Locate the cell with the specified text and output its [x, y] center coordinate. 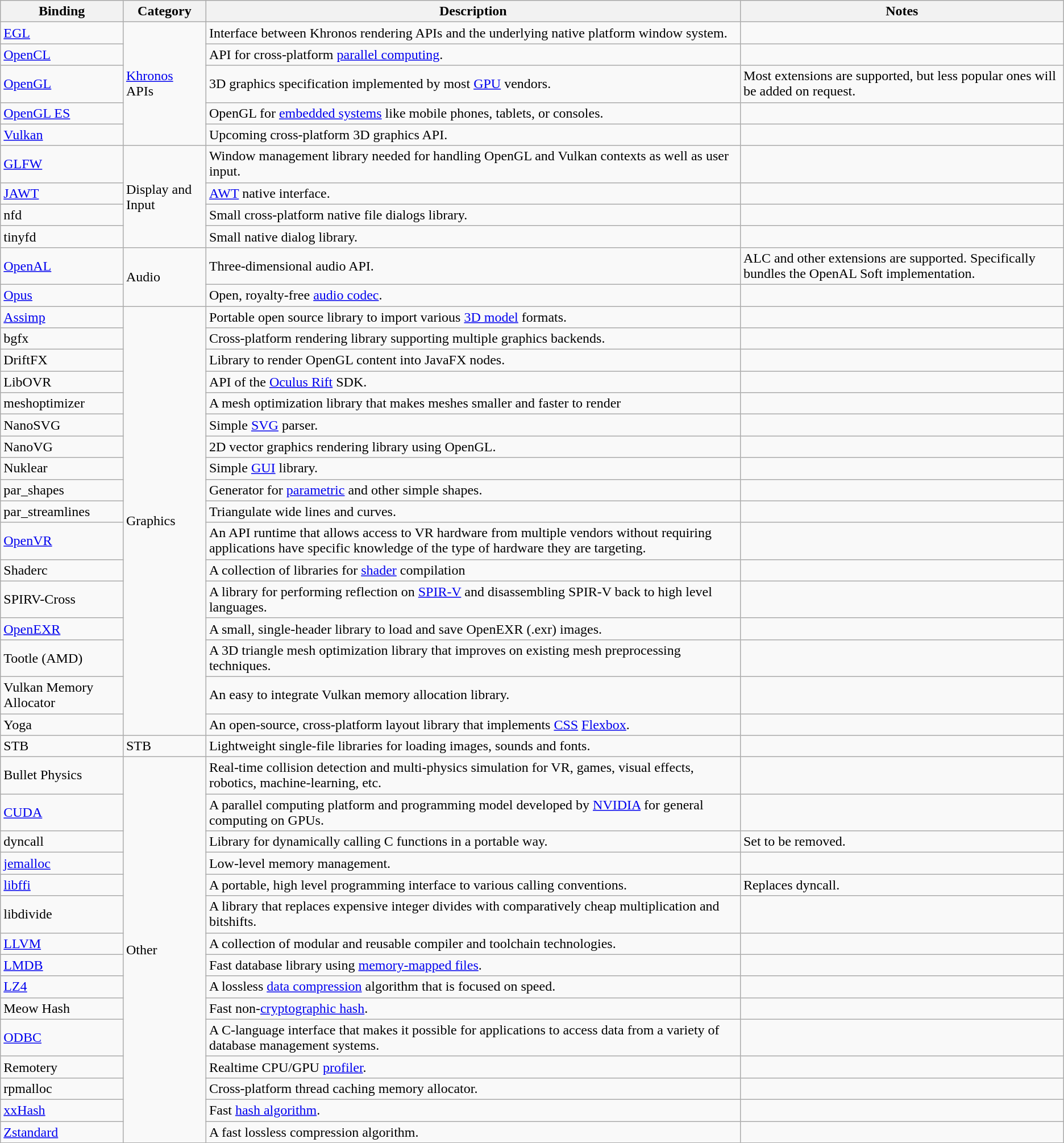
tinyfd [62, 236]
An open-source, cross-platform layout library that implements CSS Flexbox. [473, 725]
OpenGL ES [62, 113]
A collection of modular and reusable compiler and toolchain technologies. [473, 944]
LLVM [62, 944]
par_streamlines [62, 512]
xxHash [62, 1110]
API for cross-platform parallel computing. [473, 55]
LMDB [62, 965]
Display and Input [164, 197]
API of the Oculus Rift SDK. [473, 382]
GLFW [62, 164]
3D graphics specification implemented by most GPU vendors. [473, 84]
OpenEXR [62, 629]
Other [164, 950]
Open, royalty-free audio codec. [473, 295]
Triangulate wide lines and curves. [473, 512]
Library to render OpenGL content into JavaFX nodes. [473, 360]
Three-dimensional audio API. [473, 266]
Small cross-platform native file dialogs library. [473, 215]
LZ4 [62, 987]
Assimp [62, 317]
Fast non-cryptographic hash. [473, 1008]
nfd [62, 215]
Interface between Khronos rendering APIs and the underlying native platform window system. [473, 33]
Lightweight single-file libraries for loading images, sounds and fonts. [473, 746]
dyncall [62, 842]
jemalloc [62, 863]
Set to be removed. [901, 842]
Audio [164, 276]
Simple SVG parser. [473, 425]
ODBC [62, 1038]
libdivide [62, 914]
Window management library needed for handling OpenGL and Vulkan contexts as well as user input. [473, 164]
Nuklear [62, 468]
Notes [901, 11]
Library for dynamically calling C functions in a portable way. [473, 842]
Fast database library using memory-mapped files. [473, 965]
EGL [62, 33]
Vulkan [62, 135]
CUDA [62, 813]
Category [164, 11]
A fast lossless compression algorithm. [473, 1132]
Simple GUI library. [473, 468]
Cross-platform rendering library supporting multiple graphics backends. [473, 339]
Low-level memory management. [473, 863]
Upcoming cross-platform 3D graphics API. [473, 135]
Realtime CPU/GPU profiler. [473, 1067]
A parallel computing platform and programming model developed by NVIDIA for general computing on GPUs. [473, 813]
Opus [62, 295]
Cross-platform thread caching memory allocator. [473, 1088]
Portable open source library to import various 3D model formats. [473, 317]
A collection of libraries for shader compilation [473, 570]
Vulkan Memory Allocator [62, 695]
Khronos APIs [164, 84]
Bullet Physics [62, 775]
Small native dialog library. [473, 236]
NanoSVG [62, 425]
An easy to integrate Vulkan memory allocation library. [473, 695]
A library for performing reflection on SPIR-V and disassembling SPIR-V back to high level languages. [473, 599]
2D vector graphics rendering library using OpenGL. [473, 447]
SPIRV-Cross [62, 599]
NanoVG [62, 447]
Most extensions are supported, but less popular ones will be added on request. [901, 84]
A lossless data compression algorithm that is focused on speed. [473, 987]
bgfx [62, 339]
AWT native interface. [473, 193]
Fast hash algorithm. [473, 1110]
OpenVR [62, 541]
DriftFX [62, 360]
Shaderc [62, 570]
Tootle (AMD) [62, 658]
JAWT [62, 193]
OpenCL [62, 55]
A small, single-header library to load and save OpenEXR (.exr) images. [473, 629]
A 3D triangle mesh optimization library that improves on existing mesh preprocessing techniques. [473, 658]
LibOVR [62, 382]
Meow Hash [62, 1008]
par_shapes [62, 490]
A library that replaces expensive integer divides with comparatively cheap multiplication and bitshifts. [473, 914]
meshoptimizer [62, 404]
A mesh optimization library that makes meshes smaller and faster to render [473, 404]
ALC and other extensions are supported. Specifically bundles the OpenAL Soft implementation. [901, 266]
Generator for parametric and other simple shapes. [473, 490]
Binding [62, 11]
OpenGL for embedded systems like mobile phones, tablets, or consoles. [473, 113]
Replaces dyncall. [901, 885]
Remotery [62, 1067]
OpenAL [62, 266]
rpmalloc [62, 1088]
Real-time collision detection and multi-physics simulation for VR, games, visual effects, robotics, machine-learning, etc. [473, 775]
A C-language interface that makes it possible for applications to access data from a variety of database management systems. [473, 1038]
Graphics [164, 521]
OpenGL [62, 84]
Description [473, 11]
Yoga [62, 725]
A portable, high level programming interface to various calling conventions. [473, 885]
libffi [62, 885]
Zstandard [62, 1132]
